Provide the (x, y) coordinate of the cell's center where the given text is located.  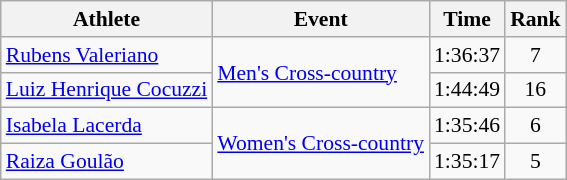
Raiza Goulão (107, 162)
Men's Cross-country (320, 72)
1:36:37 (467, 55)
Luiz Henrique Cocuzzi (107, 90)
1:35:17 (467, 162)
6 (536, 126)
Time (467, 19)
Isabela Lacerda (107, 126)
Event (320, 19)
5 (536, 162)
Rubens Valeriano (107, 55)
7 (536, 55)
Women's Cross-country (320, 144)
1:44:49 (467, 90)
Athlete (107, 19)
Rank (536, 19)
1:35:46 (467, 126)
16 (536, 90)
